Determine the [x, y] coordinate at the center of the cell enclosing the given text.  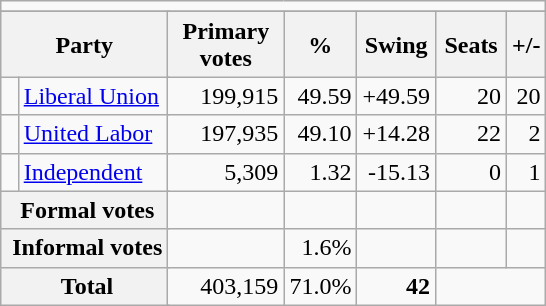
% [320, 44]
1.6% [320, 248]
2 [526, 134]
71.0% [320, 286]
+49.59 [396, 96]
42 [396, 286]
Liberal Union [93, 96]
1 [526, 172]
1.32 [320, 172]
Seats [472, 44]
Total [84, 286]
+14.28 [396, 134]
Independent [93, 172]
5,309 [226, 172]
199,915 [226, 96]
22 [472, 134]
Formal votes [84, 210]
197,935 [226, 134]
49.10 [320, 134]
+/- [526, 44]
Swing [396, 44]
Primary votes [226, 44]
United Labor [93, 134]
0 [472, 172]
403,159 [226, 286]
-15.13 [396, 172]
Informal votes [84, 248]
49.59 [320, 96]
Party [84, 44]
